Return the [x, y] coordinate for the center point of the cell that contains the specified text.  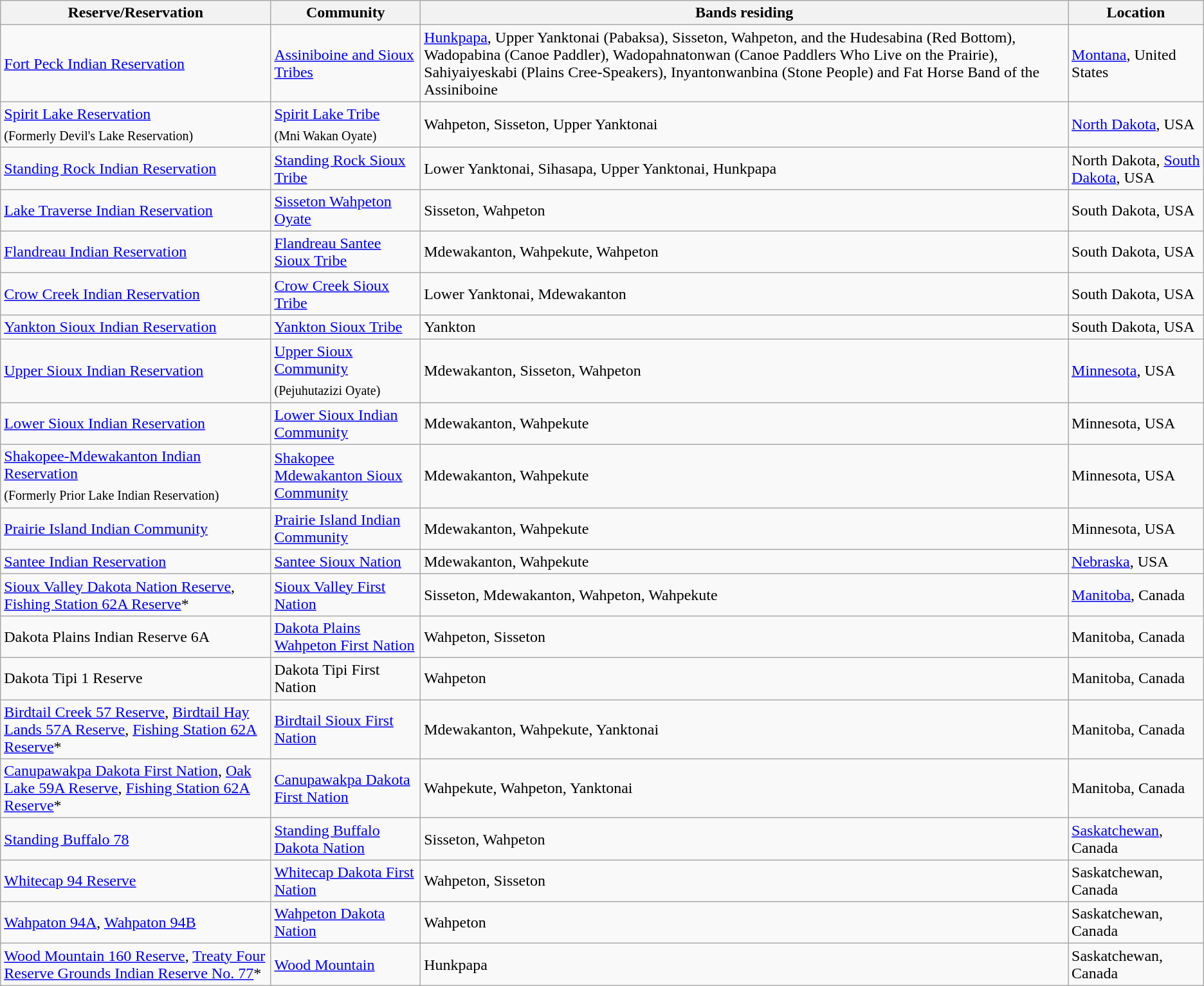
Sioux Valley Dakota Nation Reserve, Fishing Station 62A Reserve* [136, 594]
Hunkpapa [745, 965]
Canupawakpa Dakota First Nation [346, 789]
Canupawakpa Dakota First Nation, Oak Lake 59A Reserve, Fishing Station 62A Reserve* [136, 789]
Wahpeton Dakota Nation [346, 922]
Sisseton Wahpeton Oyate [346, 210]
Yankton Sioux Tribe [346, 327]
Shakopee-Mdewakanton Indian Reservation(Formerly Prior Lake Indian Reservation) [136, 476]
North Dakota, USA [1136, 125]
North Dakota, South Dakota, USA [1136, 169]
Lower Yanktonai, Sihasapa, Upper Yanktonai, Hunkpapa [745, 169]
Community [346, 13]
Sisseton, Mdewakanton, Wahpeton, Wahpekute [745, 594]
Mdewakanton, Wahpekute, Yanktonai [745, 729]
Nebraska, USA [1136, 561]
Wahpekute, Wahpeton, Yanktonai [745, 789]
Montana, United States [1136, 63]
Upper Sioux Indian Reservation [136, 371]
Yankton [745, 327]
Flandreau Indian Reservation [136, 252]
Lower Sioux Indian Reservation [136, 423]
Yankton Sioux Indian Reservation [136, 327]
Spirit Lake Reservation(Formerly Devil's Lake Reservation) [136, 125]
Wahpeton, Sisseton, Upper Yanktonai [745, 125]
Location [1136, 13]
Sioux Valley First Nation [346, 594]
Mdewakanton, Wahpekute, Wahpeton [745, 252]
Whitecap 94 Reserve [136, 881]
Reserve/Reservation [136, 13]
Santee Indian Reservation [136, 561]
Crow Creek Sioux Tribe [346, 293]
Crow Creek Indian Reservation [136, 293]
Birdtail Sioux First Nation [346, 729]
Dakota Plains Indian Reserve 6A [136, 637]
Standing Rock Sioux Tribe [346, 169]
Lower Yanktonai, Mdewakanton [745, 293]
Lake Traverse Indian Reservation [136, 210]
Birdtail Creek 57 Reserve, Birdtail Hay Lands 57A Reserve, Fishing Station 62A Reserve* [136, 729]
Wood Mountain 160 Reserve, Treaty Four Reserve Grounds Indian Reserve No. 77* [136, 965]
Dakota Tipi First Nation [346, 679]
Upper Sioux Community(Pejuhutazizi Oyate) [346, 371]
Shakopee Mdewakanton Sioux Community [346, 476]
Whitecap Dakota First Nation [346, 881]
Standing Buffalo Dakota Nation [346, 839]
Lower Sioux Indian Community [346, 423]
Mdewakanton, Sisseton, Wahpeton [745, 371]
Wood Mountain [346, 965]
Fort Peck Indian Reservation [136, 63]
Dakota Plains Wahpeton First Nation [346, 637]
Assiniboine and Sioux Tribes [346, 63]
Dakota Tipi 1 Reserve [136, 679]
Standing Rock Indian Reservation [136, 169]
Flandreau Santee Sioux Tribe [346, 252]
Spirit Lake Tribe(Mni Wakan Oyate) [346, 125]
Bands residing [745, 13]
Wahpaton 94A, Wahpaton 94B [136, 922]
Standing Buffalo 78 [136, 839]
Santee Sioux Nation [346, 561]
